Pinpoint the cell where the given text exists, returning its (x, y) midpoint coordinate. 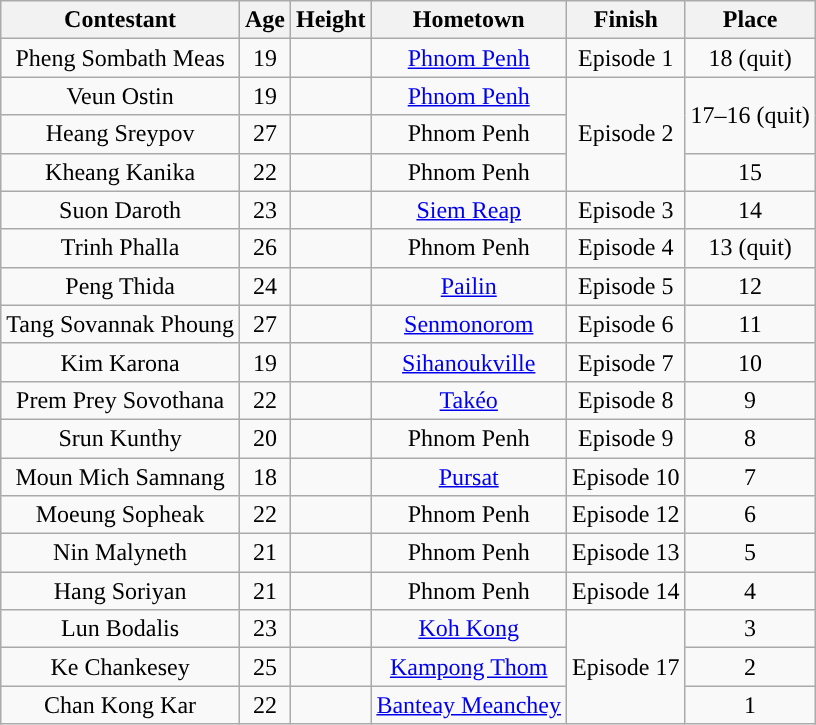
5 (750, 553)
Takéo (469, 400)
Height (331, 20)
Episode 4 (626, 248)
Peng Thida (120, 286)
7 (750, 477)
Place (750, 20)
Pailin (469, 286)
Episode 12 (626, 515)
Episode 9 (626, 438)
Episode 6 (626, 324)
Siem Reap (469, 210)
25 (264, 667)
Pheng Sombath Meas (120, 58)
Veun Ostin (120, 96)
Sihanoukville (469, 362)
Kampong Thom (469, 667)
Koh Kong (469, 629)
14 (750, 210)
Pursat (469, 477)
9 (750, 400)
Moun Mich Samnang (120, 477)
Episode 8 (626, 400)
Banteay Meanchey (469, 705)
Moeung Sopheak (120, 515)
Kheang Kanika (120, 172)
Episode 7 (626, 362)
18 (quit) (750, 58)
Episode 5 (626, 286)
15 (750, 172)
2 (750, 667)
8 (750, 438)
Srun Kunthy (120, 438)
Nin Malyneth (120, 553)
1 (750, 705)
Chan Kong Kar (120, 705)
Episode 17 (626, 667)
Episode 14 (626, 591)
12 (750, 286)
3 (750, 629)
Episode 1 (626, 58)
10 (750, 362)
Ke Chankesey (120, 667)
Hometown (469, 20)
24 (264, 286)
20 (264, 438)
Senmonorom (469, 324)
Trinh Phalla (120, 248)
26 (264, 248)
Hang Soriyan (120, 591)
6 (750, 515)
Age (264, 20)
Prem Prey Sovothana (120, 400)
Episode 13 (626, 553)
18 (264, 477)
17–16 (quit) (750, 115)
Finish (626, 20)
Episode 3 (626, 210)
Heang Sreypov (120, 134)
11 (750, 324)
Lun Bodalis (120, 629)
Suon Daroth (120, 210)
Contestant (120, 20)
4 (750, 591)
Episode 2 (626, 134)
Episode 10 (626, 477)
Kim Karona (120, 362)
13 (quit) (750, 248)
Tang Sovannak Phoung (120, 324)
